Locate the cell with the specified text and output its [x, y] center coordinate. 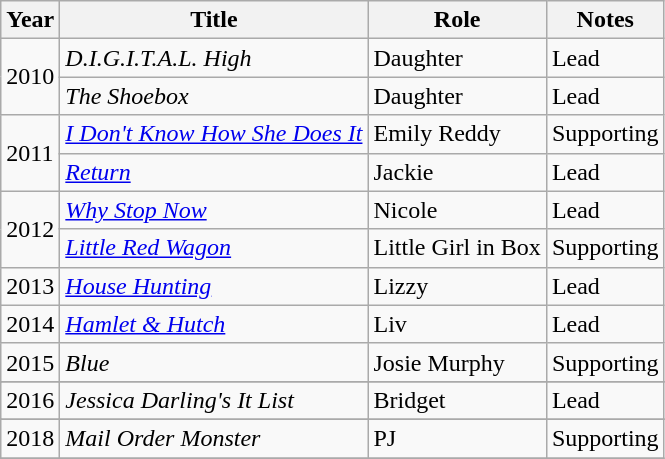
Josie Murphy [457, 362]
2013 [30, 286]
Jessica Darling's It List [214, 400]
Notes [605, 20]
2014 [30, 324]
Blue [214, 362]
I Don't Know How She Does It [214, 134]
Mail Order Monster [214, 438]
2018 [30, 438]
PJ [457, 438]
Nicole [457, 210]
Lizzy [457, 286]
2012 [30, 229]
House Hunting [214, 286]
2015 [30, 362]
2016 [30, 400]
Emily Reddy [457, 134]
Bridget [457, 400]
Year [30, 20]
Jackie [457, 172]
Return [214, 172]
Why Stop Now [214, 210]
Little Girl in Box [457, 248]
Role [457, 20]
2010 [30, 77]
Little Red Wagon [214, 248]
Title [214, 20]
The Shoebox [214, 96]
2011 [30, 153]
D.I.G.I.T.A.L. High [214, 58]
Hamlet & Hutch [214, 324]
Liv [457, 324]
